For the text-containing cell, return its midpoint in (x, y) coordinate format. 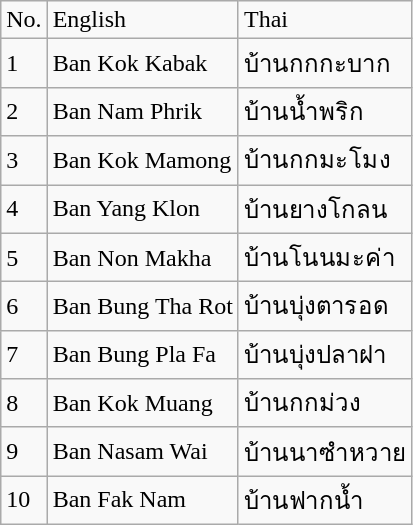
9 (24, 452)
5 (24, 258)
Ban Fak Nam (142, 500)
3 (24, 160)
Ban Bung Tha Rot (142, 306)
Ban Kok Kabak (142, 64)
10 (24, 500)
บ้านกกมะโมง (324, 160)
7 (24, 354)
No. (24, 20)
บ้านกกม่วง (324, 404)
4 (24, 208)
6 (24, 306)
Ban Yang Klon (142, 208)
Ban Bung Pla Fa (142, 354)
Ban Non Makha (142, 258)
8 (24, 404)
บ้านนาซำหวาย (324, 452)
Thai (324, 20)
บ้านบุ่งปลาฝา (324, 354)
Ban Nasam Wai (142, 452)
บ้านกกกะบาก (324, 64)
บ้านฟากน้ำ (324, 500)
บ้านบุ่งตารอด (324, 306)
Ban Kok Mamong (142, 160)
บ้านโนนมะค่า (324, 258)
Ban Nam Phrik (142, 112)
Ban Kok Muang (142, 404)
2 (24, 112)
1 (24, 64)
บ้านยางโกลน (324, 208)
บ้านน้ำพริก (324, 112)
English (142, 20)
